Locate the cell with the specified text and output its [X, Y] center coordinate. 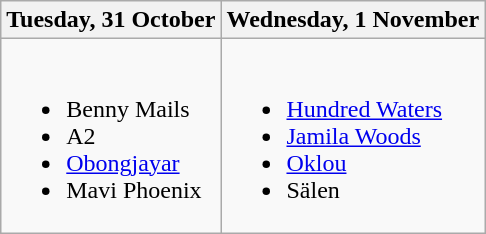
Tuesday, 31 October [111, 20]
Wednesday, 1 November [353, 20]
Hundred WatersJamila WoodsOklouSälen [353, 136]
Benny MailsA2ObongjayarMavi Phoenix [111, 136]
